Locate the cell with the specified text and output its [X, Y] center coordinate. 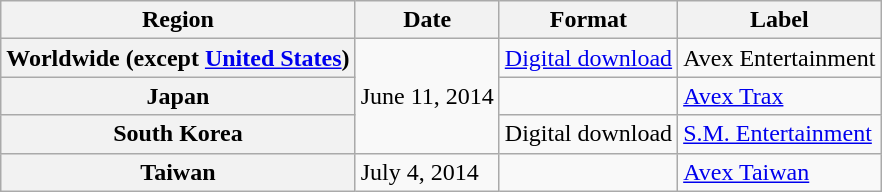
Label [780, 20]
Avex Trax [780, 96]
Japan [178, 96]
Date [427, 20]
June 11, 2014 [427, 96]
Taiwan [178, 172]
S.M. Entertainment [780, 134]
South Korea [178, 134]
Avex Entertainment [780, 58]
Worldwide (except United States) [178, 58]
Avex Taiwan [780, 172]
Region [178, 20]
Format [588, 20]
July 4, 2014 [427, 172]
